Locate the cell with the specified text and output its [X, Y] center coordinate. 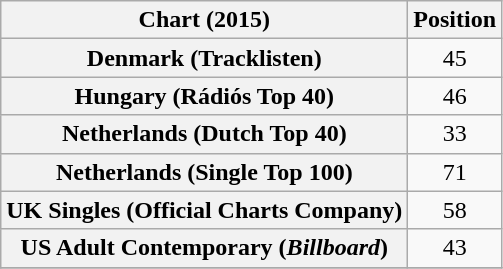
43 [455, 248]
58 [455, 210]
Hungary (Rádiós Top 40) [204, 96]
33 [455, 134]
UK Singles (Official Charts Company) [204, 210]
Denmark (Tracklisten) [204, 58]
45 [455, 58]
71 [455, 172]
Chart (2015) [204, 20]
Netherlands (Dutch Top 40) [204, 134]
US Adult Contemporary (Billboard) [204, 248]
Position [455, 20]
Netherlands (Single Top 100) [204, 172]
46 [455, 96]
